Pinpoint the cell where the given text exists, returning its (X, Y) midpoint coordinate. 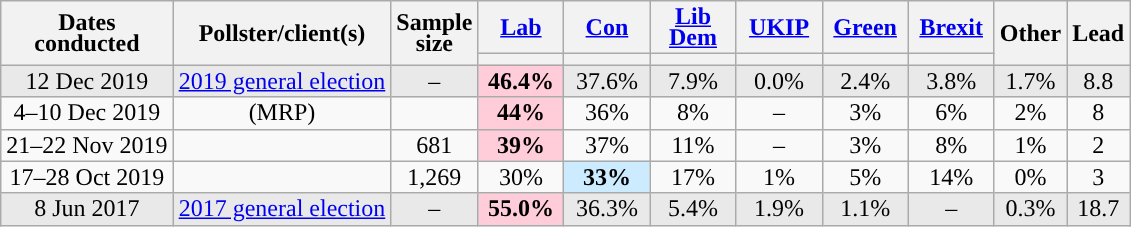
55.0% (521, 209)
Lead (1098, 33)
Con (607, 28)
Brexit (951, 28)
30% (521, 177)
37% (607, 145)
2% (1030, 113)
2019 general election (282, 81)
UKIP (779, 28)
Green (865, 28)
39% (521, 145)
Samplesize (434, 33)
36.3% (607, 209)
Other (1030, 33)
0.0% (779, 81)
0% (1030, 177)
33% (607, 177)
14% (951, 177)
21–22 Nov 2019 (87, 145)
4–10 Dec 2019 (87, 113)
Datesconducted (87, 33)
1.7% (1030, 81)
17% (693, 177)
17–28 Oct 2019 (87, 177)
18.7 (1098, 209)
11% (693, 145)
5% (865, 177)
1,269 (434, 177)
1.9% (779, 209)
12 Dec 2019 (87, 81)
0.3% (1030, 209)
(MRP) (282, 113)
Lib Dem (693, 28)
2 (1098, 145)
8.8 (1098, 81)
44% (521, 113)
3.8% (951, 81)
1.1% (865, 209)
Lab (521, 28)
3 (1098, 177)
2.4% (865, 81)
8 Jun 2017 (87, 209)
Pollster/client(s) (282, 33)
8 (1098, 113)
7.9% (693, 81)
2017 general election (282, 209)
36% (607, 113)
6% (951, 113)
5.4% (693, 209)
46.4% (521, 81)
681 (434, 145)
37.6% (607, 81)
